Pinpoint the cell where the given text exists, returning its [X, Y] midpoint coordinate. 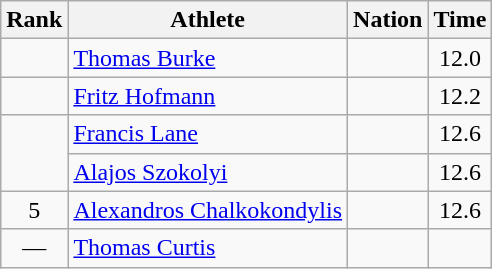
Thomas Burke [208, 58]
Alexandros Chalkokondylis [208, 210]
Nation [388, 20]
Francis Lane [208, 134]
12.2 [460, 96]
Thomas Curtis [208, 248]
Athlete [208, 20]
Alajos Szokolyi [208, 172]
Fritz Hofmann [208, 96]
5 [34, 210]
— [34, 248]
12.0 [460, 58]
Time [460, 20]
Rank [34, 20]
